Identify which cell holds the provided text, then report its (X, Y) central coordinate. 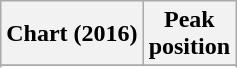
Chart (2016) (72, 34)
Peakposition (189, 34)
